Identify which cell holds the provided text, then report its [x, y] central coordinate. 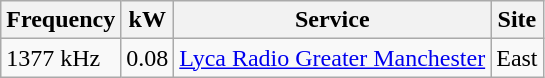
Lyca Radio Greater Manchester [332, 58]
Service [332, 20]
Frequency [61, 20]
kW [148, 20]
0.08 [148, 58]
Site [517, 20]
1377 kHz [61, 58]
East [517, 58]
